Search for the cell housing the specified text and yield its (X, Y) center coordinate. 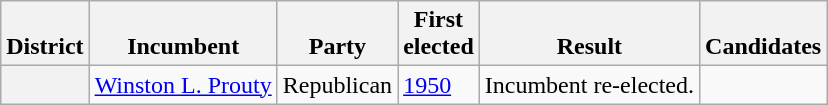
District (45, 34)
Winston L. Prouty (183, 85)
Republican (337, 85)
Candidates (764, 34)
Firstelected (439, 34)
Result (589, 34)
Party (337, 34)
Incumbent (183, 34)
1950 (439, 85)
Incumbent re-elected. (589, 85)
